Identify which cell holds the provided text, then report its [x, y] central coordinate. 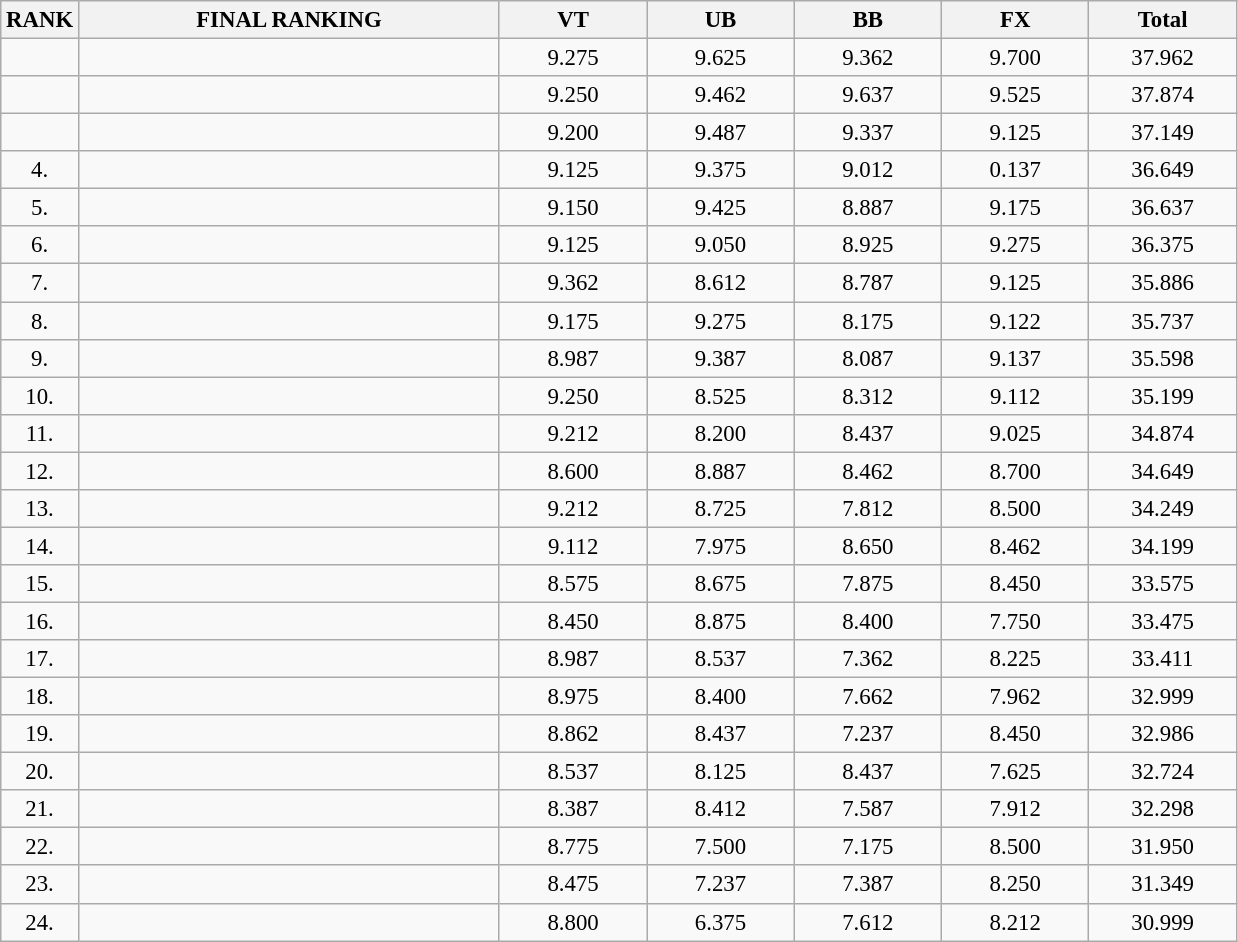
VT [572, 20]
8.475 [572, 885]
9.425 [720, 208]
8.925 [868, 245]
8.600 [572, 471]
23. [40, 885]
8.387 [572, 809]
Total [1162, 20]
9.012 [868, 170]
8.212 [1016, 922]
32.298 [1162, 809]
35.886 [1162, 283]
30.999 [1162, 922]
7. [40, 283]
22. [40, 847]
9.375 [720, 170]
8.225 [1016, 659]
34.649 [1162, 471]
36.649 [1162, 170]
36.637 [1162, 208]
9.122 [1016, 321]
33.575 [1162, 584]
7.975 [720, 546]
6. [40, 245]
13. [40, 509]
10. [40, 396]
7.750 [1016, 621]
8.575 [572, 584]
9.025 [1016, 433]
7.500 [720, 847]
8. [40, 321]
32.986 [1162, 734]
4. [40, 170]
7.612 [868, 922]
33.411 [1162, 659]
7.662 [868, 697]
8.675 [720, 584]
34.874 [1162, 433]
9.137 [1016, 358]
33.475 [1162, 621]
8.725 [720, 509]
24. [40, 922]
8.875 [720, 621]
11. [40, 433]
9.050 [720, 245]
8.775 [572, 847]
8.787 [868, 283]
9.200 [572, 133]
8.700 [1016, 471]
8.087 [868, 358]
8.412 [720, 809]
9.625 [720, 58]
35.598 [1162, 358]
35.737 [1162, 321]
7.912 [1016, 809]
8.175 [868, 321]
8.975 [572, 697]
14. [40, 546]
32.999 [1162, 697]
17. [40, 659]
0.137 [1016, 170]
5. [40, 208]
37.874 [1162, 95]
6.375 [720, 922]
8.200 [720, 433]
37.149 [1162, 133]
9.637 [868, 95]
7.387 [868, 885]
7.962 [1016, 697]
35.199 [1162, 396]
8.250 [1016, 885]
31.349 [1162, 885]
9.700 [1016, 58]
FX [1016, 20]
7.875 [868, 584]
18. [40, 697]
9.462 [720, 95]
20. [40, 772]
36.375 [1162, 245]
34.199 [1162, 546]
8.525 [720, 396]
7.625 [1016, 772]
16. [40, 621]
7.175 [868, 847]
FINAL RANKING [288, 20]
7.362 [868, 659]
9. [40, 358]
15. [40, 584]
9.387 [720, 358]
8.612 [720, 283]
12. [40, 471]
19. [40, 734]
34.249 [1162, 509]
BB [868, 20]
UB [720, 20]
31.950 [1162, 847]
8.125 [720, 772]
37.962 [1162, 58]
9.150 [572, 208]
8.650 [868, 546]
8.862 [572, 734]
7.812 [868, 509]
9.525 [1016, 95]
8.800 [572, 922]
9.337 [868, 133]
9.487 [720, 133]
8.312 [868, 396]
32.724 [1162, 772]
21. [40, 809]
RANK [40, 20]
7.587 [868, 809]
